Return (X, Y) of the center of cell containing provided text 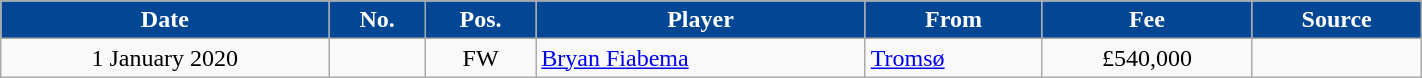
Tromsø (954, 58)
From (954, 20)
FW (480, 58)
No. (378, 20)
Bryan Fiabema (700, 58)
£540,000 (1147, 58)
Date (165, 20)
Source (1336, 20)
Pos. (480, 20)
Player (700, 20)
1 January 2020 (165, 58)
Fee (1147, 20)
